Search for the cell housing the specified text and yield its [X, Y] center coordinate. 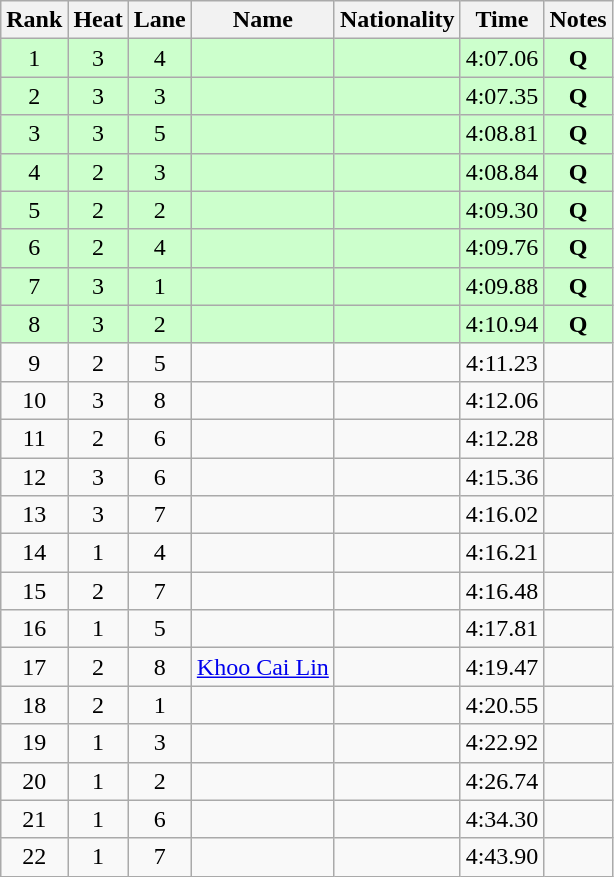
10 [34, 400]
19 [34, 743]
4:08.84 [502, 172]
4:09.76 [502, 248]
4:09.30 [502, 210]
14 [34, 553]
17 [34, 667]
4:22.92 [502, 743]
Time [502, 20]
4:43.90 [502, 857]
4:12.06 [502, 400]
4:19.47 [502, 667]
4:16.02 [502, 515]
4:16.48 [502, 591]
22 [34, 857]
Lane [160, 20]
4:10.94 [502, 324]
4:20.55 [502, 705]
11 [34, 438]
4:15.36 [502, 477]
4:07.06 [502, 58]
Rank [34, 20]
12 [34, 477]
16 [34, 629]
13 [34, 515]
Heat [98, 20]
4:11.23 [502, 362]
4:08.81 [502, 134]
Name [262, 20]
4:12.28 [502, 438]
4:07.35 [502, 96]
Khoo Cai Lin [262, 667]
20 [34, 781]
4:16.21 [502, 553]
4:26.74 [502, 781]
4:34.30 [502, 819]
18 [34, 705]
Nationality [397, 20]
4:17.81 [502, 629]
4:09.88 [502, 286]
Notes [578, 20]
9 [34, 362]
15 [34, 591]
21 [34, 819]
